Determine the (x, y) coordinate at the center of the cell enclosing the given text.  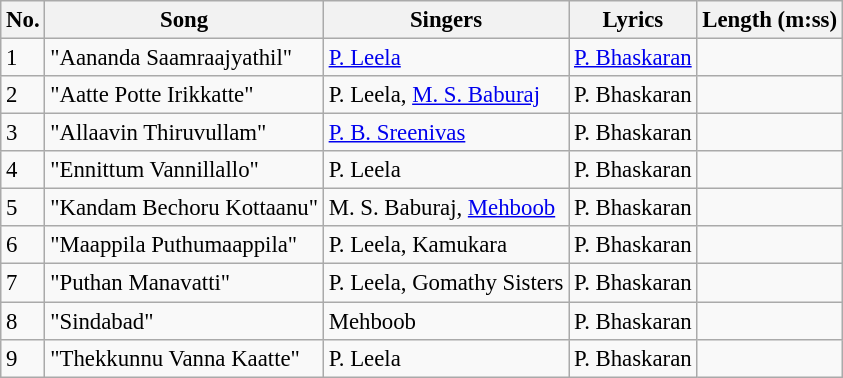
Length (m:ss) (770, 20)
5 (23, 208)
Song (184, 20)
No. (23, 20)
P. B. Sreenivas (446, 133)
3 (23, 133)
1 (23, 58)
"Thekkunnu Vanna Kaatte" (184, 358)
M. S. Baburaj, Mehboob (446, 208)
Singers (446, 20)
7 (23, 283)
"Kandam Bechoru Kottaanu" (184, 208)
8 (23, 321)
Lyrics (633, 20)
9 (23, 358)
"Ennittum Vannillallo" (184, 170)
"Aatte Potte Irikkatte" (184, 95)
P. Leela, M. S. Baburaj (446, 95)
"Maappila Puthumaappila" (184, 245)
"Sindabad" (184, 321)
Mehboob (446, 321)
P. Leela, Gomathy Sisters (446, 283)
2 (23, 95)
"Aananda Saamraajyathil" (184, 58)
P. Leela, Kamukara (446, 245)
"Allaavin Thiruvullam" (184, 133)
"Puthan Manavatti" (184, 283)
4 (23, 170)
6 (23, 245)
